Extract the [X, Y] coordinate from the center of the cell holding the provided text.  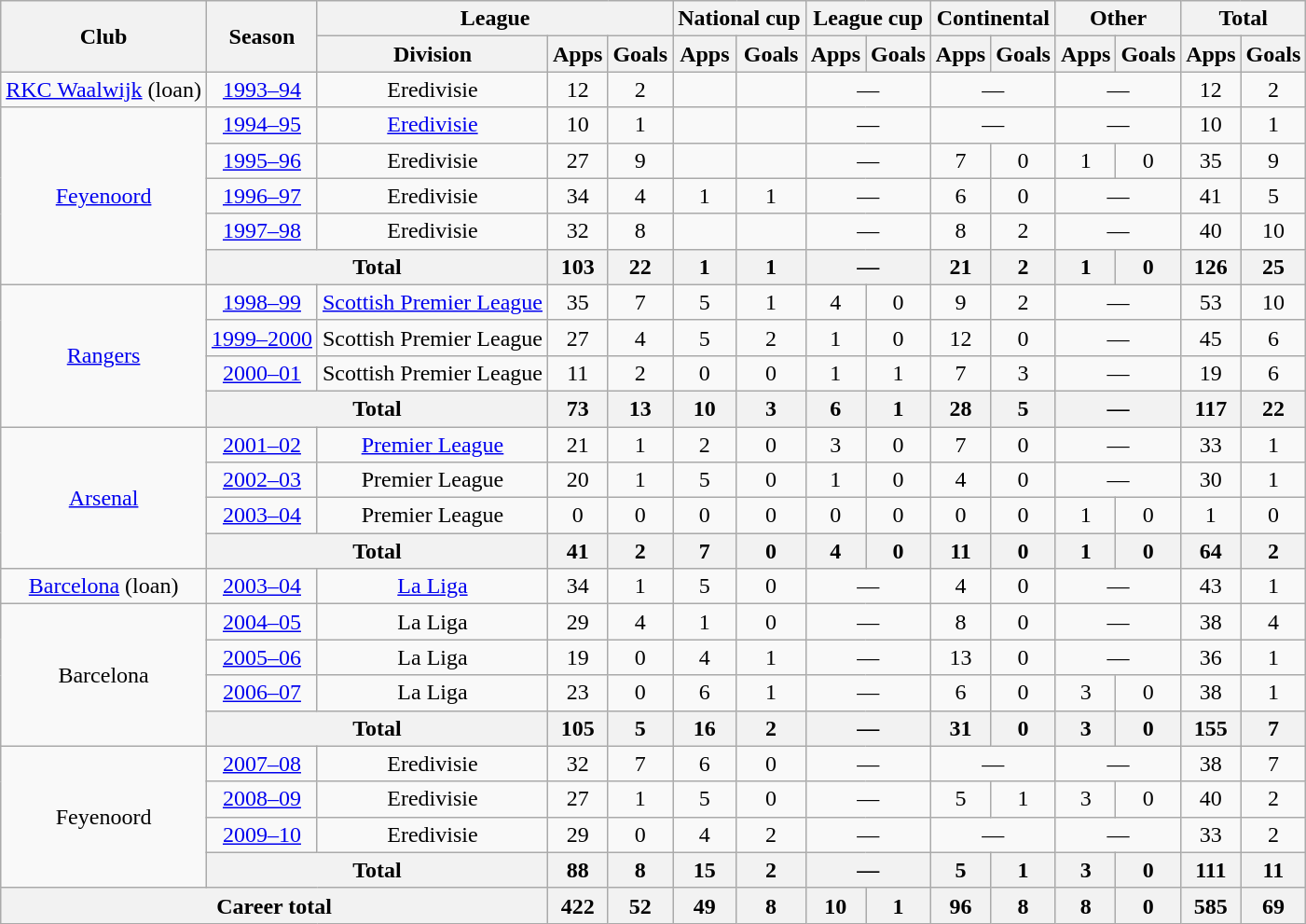
64 [1211, 551]
49 [705, 905]
103 [577, 267]
28 [960, 408]
36 [1211, 657]
585 [1211, 905]
126 [1211, 267]
53 [1211, 302]
Career total [274, 905]
15 [705, 870]
1993–94 [261, 90]
96 [960, 905]
2000–01 [261, 373]
69 [1273, 905]
Barcelona [104, 675]
2002–03 [261, 480]
45 [1211, 338]
16 [705, 728]
155 [1211, 728]
43 [1211, 586]
2008–09 [261, 799]
1997–98 [261, 231]
422 [577, 905]
RKC Waalwijk (loan) [104, 90]
52 [640, 905]
2007–08 [261, 764]
Club [104, 36]
Continental [993, 19]
League cup [868, 19]
20 [577, 480]
105 [577, 728]
Rangers [104, 355]
30 [1211, 480]
1994–95 [261, 125]
1999–2000 [261, 338]
1996–97 [261, 196]
88 [577, 870]
Division [433, 54]
Arsenal [104, 498]
2001–02 [261, 445]
2006–07 [261, 693]
Other [1118, 19]
National cup [739, 19]
1998–99 [261, 302]
117 [1211, 408]
111 [1211, 870]
25 [1273, 267]
Barcelona (loan) [104, 586]
League [494, 19]
23 [577, 693]
2004–05 [261, 622]
31 [960, 728]
2009–10 [261, 834]
Season [261, 36]
73 [577, 408]
2005–06 [261, 657]
1995–96 [261, 160]
